Determine the [X, Y] coordinate at the center of the cell enclosing the given text.  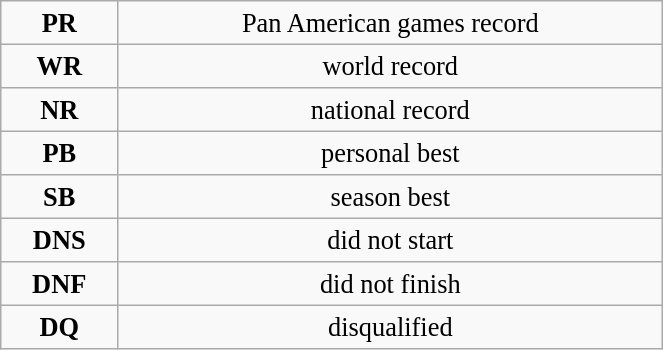
NR [60, 109]
did not finish [390, 284]
DNS [60, 240]
world record [390, 66]
national record [390, 109]
personal best [390, 153]
disqualified [390, 327]
WR [60, 66]
Pan American games record [390, 22]
SB [60, 197]
season best [390, 197]
PR [60, 22]
PB [60, 153]
DNF [60, 284]
DQ [60, 327]
did not start [390, 240]
